Determine the (X, Y) coordinate at the center of the cell enclosing the given text.  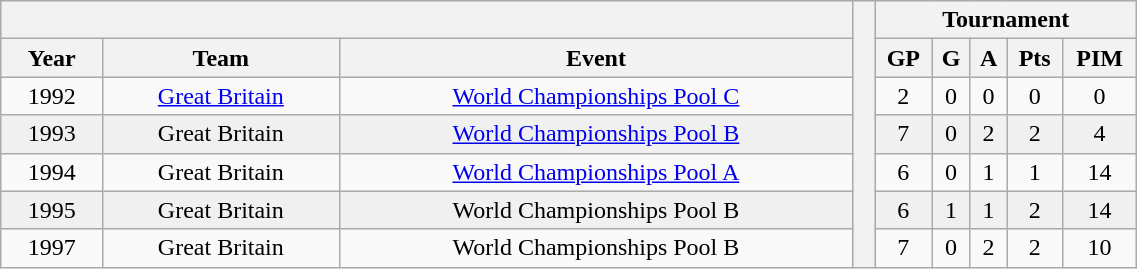
GP (904, 58)
PIM (1099, 58)
4 (1099, 134)
World Championships Pool C (596, 96)
Team (221, 58)
1994 (52, 172)
Event (596, 58)
A (988, 58)
Tournament (1006, 20)
Pts (1034, 58)
1995 (52, 210)
1993 (52, 134)
1992 (52, 96)
1997 (52, 248)
Year (52, 58)
10 (1099, 248)
G (951, 58)
World Championships Pool A (596, 172)
